Capture the cell that displays the provided text and extract its (X, Y) central coordinate. 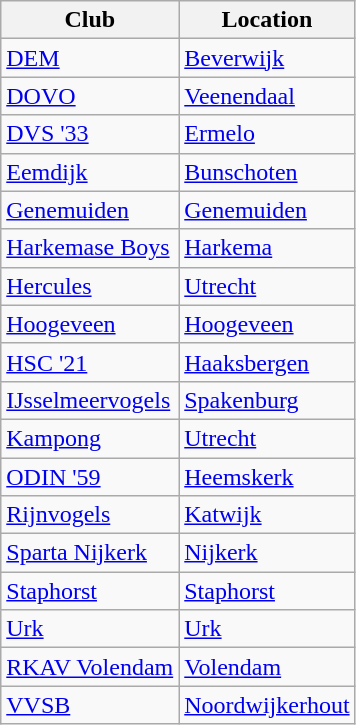
Location (267, 20)
Eemdijk (90, 172)
Rijnvogels (90, 515)
IJsselmeervogels (90, 400)
DOVO (90, 96)
Noordwijkerhout (267, 705)
VVSB (90, 705)
Haaksbergen (267, 362)
Heemskerk (267, 477)
Harkemase Boys (90, 248)
Club (90, 20)
Spakenburg (267, 400)
ODIN '59 (90, 477)
Harkema (267, 248)
Sparta Nijkerk (90, 553)
Ermelo (267, 134)
Hercules (90, 286)
Nijkerk (267, 553)
DVS '33 (90, 134)
Kampong (90, 438)
Volendam (267, 667)
HSC '21 (90, 362)
RKAV Volendam (90, 667)
Veenendaal (267, 96)
Katwijk (267, 515)
Beverwijk (267, 58)
DEM (90, 58)
Bunschoten (267, 172)
